Capture the cell that displays the provided text and extract its (X, Y) central coordinate. 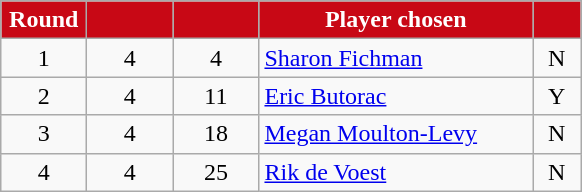
Rik de Voest (396, 172)
Player chosen (396, 20)
2 (44, 96)
Eric Butorac (396, 96)
1 (44, 58)
Sharon Fichman (396, 58)
25 (216, 172)
18 (216, 134)
Round (44, 20)
Megan Moulton-Levy (396, 134)
3 (44, 134)
Y (556, 96)
11 (216, 96)
